Locate the cell with the specified text and output its [x, y] center coordinate. 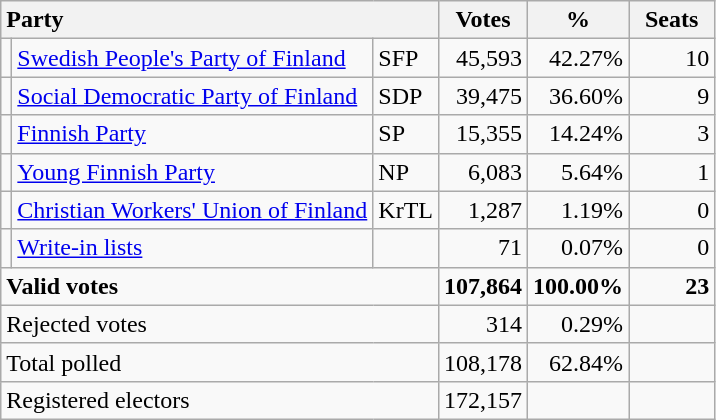
45,593 [484, 58]
KrTL [406, 210]
107,864 [484, 286]
Finnish Party [192, 134]
Young Finnish Party [192, 172]
6,083 [484, 172]
SDP [406, 96]
Votes [484, 20]
1 [672, 172]
Rejected votes [220, 324]
Valid votes [220, 286]
1,287 [484, 210]
0.29% [578, 324]
Total polled [220, 362]
108,178 [484, 362]
5.64% [578, 172]
% [578, 20]
Swedish People's Party of Finland [192, 58]
314 [484, 324]
14.24% [578, 134]
62.84% [578, 362]
Christian Workers' Union of Finland [192, 210]
Social Democratic Party of Finland [192, 96]
Seats [672, 20]
0.07% [578, 248]
1.19% [578, 210]
172,157 [484, 400]
3 [672, 134]
15,355 [484, 134]
36.60% [578, 96]
Party [220, 20]
100.00% [578, 286]
Registered electors [220, 400]
10 [672, 58]
SFP [406, 58]
Write-in lists [192, 248]
71 [484, 248]
NP [406, 172]
42.27% [578, 58]
SP [406, 134]
23 [672, 286]
9 [672, 96]
39,475 [484, 96]
